Provide the (x, y) coordinate of the cell's center where the given text is located.  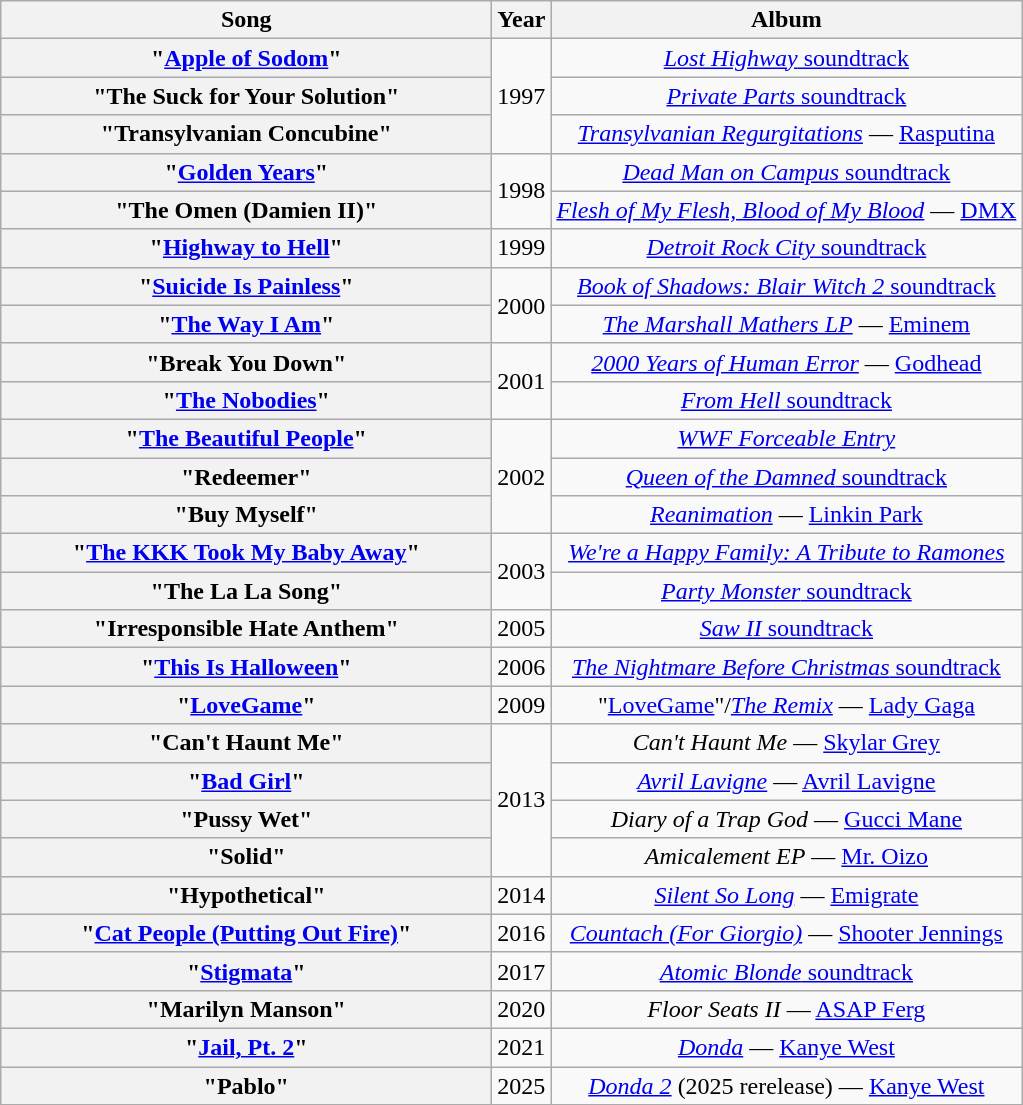
Book of Shadows: Blair Witch 2 soundtrack (786, 286)
"Cat People (Putting Out Fire)" (246, 933)
1999 (522, 248)
2003 (522, 572)
Can't Haunt Me — Skylar Grey (786, 743)
Album (786, 20)
"The La La Song" (246, 591)
"Hypothetical" (246, 895)
Silent So Long — Emigrate (786, 895)
"The Omen (Damien II)" (246, 210)
From Hell soundtrack (786, 400)
2017 (522, 971)
2000 (522, 305)
"Transylvanian Concubine" (246, 134)
Year (522, 20)
2021 (522, 1047)
1998 (522, 191)
We're a Happy Family: A Tribute to Ramones (786, 553)
Amicalement EP — Mr. Oizo (786, 857)
Atomic Blonde soundtrack (786, 971)
Party Monster soundtrack (786, 591)
2009 (522, 705)
Reanimation — Linkin Park (786, 515)
2005 (522, 629)
"Suicide Is Painless" (246, 286)
"Break You Down" (246, 362)
"The Beautiful People" (246, 438)
Song (246, 20)
Private Parts soundtrack (786, 96)
2013 (522, 800)
"Stigmata" (246, 971)
WWF Forceable Entry (786, 438)
Lost Highway soundtrack (786, 58)
2016 (522, 933)
Floor Seats II — ASAP Ferg (786, 1009)
2025 (522, 1085)
2014 (522, 895)
"Golden Years" (246, 172)
"Buy Myself" (246, 515)
2000 Years of Human Error — Godhead (786, 362)
"Solid" (246, 857)
"LoveGame"/The Remix — Lady Gaga (786, 705)
2006 (522, 667)
The Marshall Mathers LP — Eminem (786, 324)
"Bad Girl" (246, 781)
Transylvanian Regurgitations — Rasputina (786, 134)
"The KKK Took My Baby Away" (246, 553)
The Nightmare Before Christmas soundtrack (786, 667)
Countach (For Giorgio) — Shooter Jennings (786, 933)
Saw II soundtrack (786, 629)
"The Nobodies" (246, 400)
Diary of a Trap God — Gucci Mane (786, 819)
"Highway to Hell" (246, 248)
Detroit Rock City soundtrack (786, 248)
"Jail, Pt. 2" (246, 1047)
Donda 2 (2025 rerelease) — Kanye West (786, 1085)
"Redeemer" (246, 477)
"The Suck for Your Solution" (246, 96)
"Pablo" (246, 1085)
"This Is Halloween" (246, 667)
2001 (522, 381)
Queen of the Damned soundtrack (786, 477)
"Apple of Sodom" (246, 58)
"Can't Haunt Me" (246, 743)
2020 (522, 1009)
Donda — Kanye West (786, 1047)
"Marilyn Manson" (246, 1009)
"Irresponsible Hate Anthem" (246, 629)
2002 (522, 476)
Dead Man on Campus soundtrack (786, 172)
1997 (522, 96)
Avril Lavigne — Avril Lavigne (786, 781)
"Pussy Wet" (246, 819)
Flesh of My Flesh, Blood of My Blood — DMX (786, 210)
"The Way I Am" (246, 324)
"LoveGame" (246, 705)
